Return [x, y] of the center of cell containing provided text 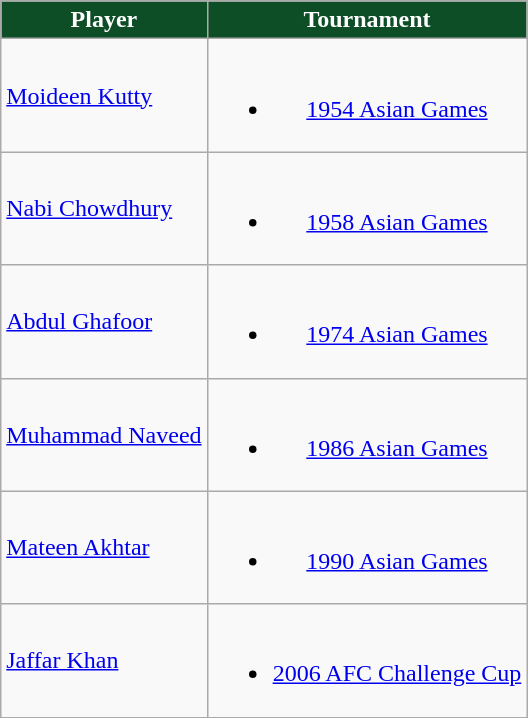
1986 Asian Games [367, 434]
1990 Asian Games [367, 548]
1958 Asian Games [367, 208]
Abdul Ghafoor [104, 322]
1954 Asian Games [367, 96]
Tournament [367, 20]
Moideen Kutty [104, 96]
Jaffar Khan [104, 660]
Nabi Chowdhury [104, 208]
Mateen Akhtar [104, 548]
Player [104, 20]
Muhammad Naveed [104, 434]
2006 AFC Challenge Cup [367, 660]
1974 Asian Games [367, 322]
